Pinpoint the cell where the given text exists, returning its (X, Y) midpoint coordinate. 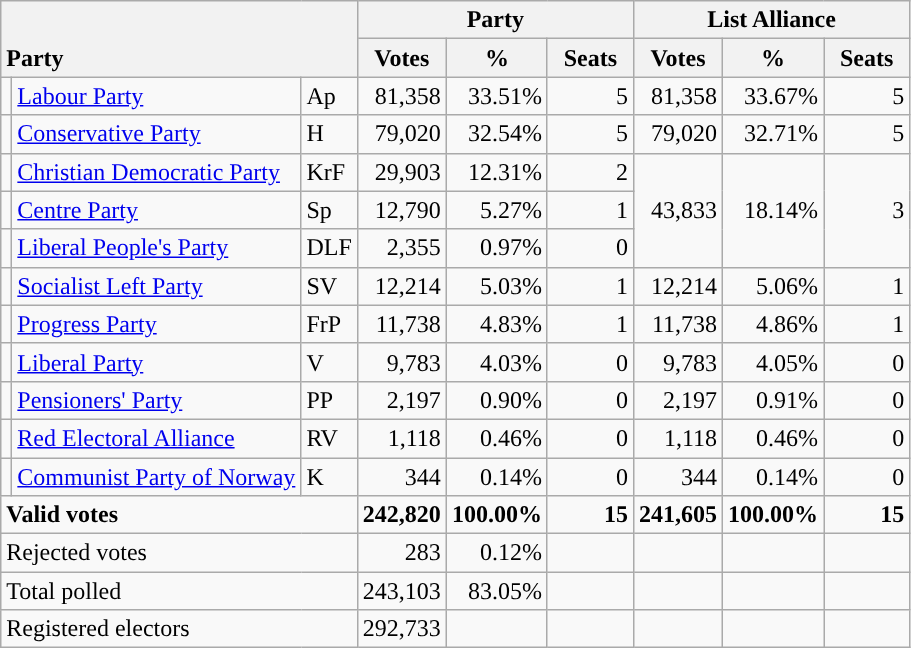
SV (329, 286)
12.31% (496, 172)
32.54% (496, 134)
RV (329, 438)
243,103 (402, 591)
0.91% (774, 400)
Progress Party (156, 324)
Sp (329, 210)
Communist Party of Norway (156, 477)
Socialist Left Party (156, 286)
5.27% (496, 210)
Ap (329, 96)
33.51% (496, 96)
12,790 (402, 210)
Liberal People's Party (156, 248)
Pensioners' Party (156, 400)
Conservative Party (156, 134)
Registered electors (180, 629)
5.06% (774, 286)
242,820 (402, 515)
Rejected votes (180, 553)
List Alliance (771, 20)
5.03% (496, 286)
Liberal Party (156, 362)
0.12% (496, 553)
Valid votes (180, 515)
PP (329, 400)
0.97% (496, 248)
0.90% (496, 400)
K (329, 477)
4.86% (774, 324)
DLF (329, 248)
29,903 (402, 172)
292,733 (402, 629)
KrF (329, 172)
33.67% (774, 96)
Red Electoral Alliance (156, 438)
2,355 (402, 248)
V (329, 362)
18.14% (774, 210)
FrP (329, 324)
Labour Party (156, 96)
83.05% (496, 591)
4.03% (496, 362)
3 (867, 210)
241,605 (678, 515)
283 (402, 553)
43,833 (678, 210)
Total polled (180, 591)
H (329, 134)
Centre Party (156, 210)
4.83% (496, 324)
Christian Democratic Party (156, 172)
32.71% (774, 134)
2 (590, 172)
4.05% (774, 362)
